For the text-containing cell, return its midpoint in [x, y] coordinate format. 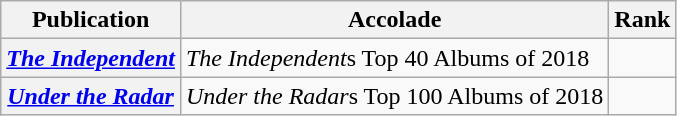
The Independents Top 40 Albums of 2018 [394, 58]
Rank [642, 20]
Under the Radars Top 100 Albums of 2018 [394, 96]
The Independent [91, 58]
Publication [91, 20]
Under the Radar [91, 96]
Accolade [394, 20]
